Detect which cell encompasses the target text, then output its (x, y) center coordinate. 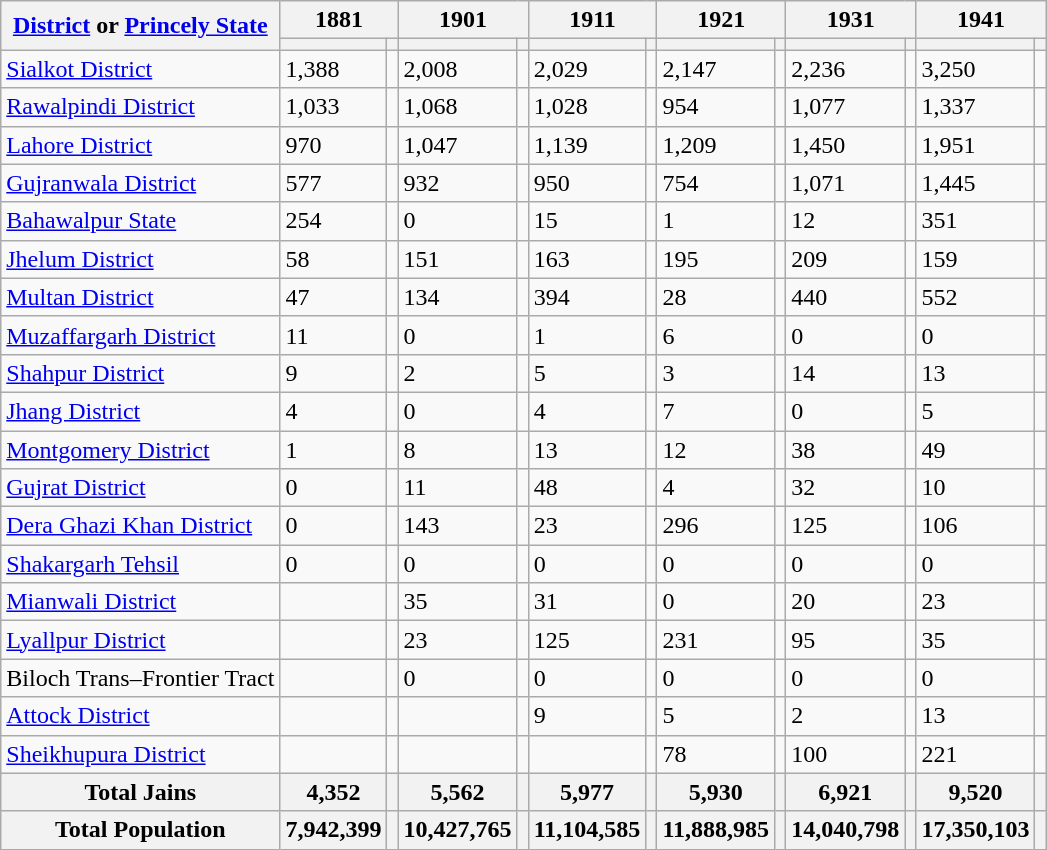
1881 (339, 20)
47 (334, 297)
Rawalpindi District (140, 107)
5,930 (716, 792)
17,350,103 (976, 830)
Dera Ghazi Khan District (140, 526)
15 (587, 221)
209 (846, 259)
95 (846, 640)
2,147 (716, 69)
100 (846, 754)
Mianwali District (140, 602)
231 (716, 640)
1,337 (976, 107)
351 (976, 221)
296 (716, 526)
Jhelum District (140, 259)
Sheikhupura District (140, 754)
Shakargarh Tehsil (140, 564)
7 (716, 411)
1,047 (458, 145)
3,250 (976, 69)
221 (976, 754)
Montgomery District (140, 449)
7,942,399 (334, 830)
1,951 (976, 145)
1,209 (716, 145)
2,236 (846, 69)
143 (458, 526)
11,888,985 (716, 830)
58 (334, 259)
49 (976, 449)
5,562 (458, 792)
151 (458, 259)
4,352 (334, 792)
1911 (592, 20)
950 (587, 183)
8 (458, 449)
10,427,765 (458, 830)
Biloch Trans–Frontier Tract (140, 678)
Jhang District (140, 411)
1,077 (846, 107)
9,520 (976, 792)
5,977 (587, 792)
2,008 (458, 69)
254 (334, 221)
1,450 (846, 145)
38 (846, 449)
754 (716, 183)
11,104,585 (587, 830)
106 (976, 526)
1,445 (976, 183)
Lahore District (140, 145)
134 (458, 297)
Attock District (140, 716)
32 (846, 488)
Shahpur District (140, 373)
552 (976, 297)
20 (846, 602)
14 (846, 373)
1,071 (846, 183)
6,921 (846, 792)
Muzaffargarh District (140, 335)
932 (458, 183)
Lyallpur District (140, 640)
31 (587, 602)
Total Population (140, 830)
Gujrat District (140, 488)
Sialkot District (140, 69)
14,040,798 (846, 830)
District or Princely State (140, 26)
394 (587, 297)
163 (587, 259)
6 (716, 335)
78 (716, 754)
577 (334, 183)
2,029 (587, 69)
954 (716, 107)
1,028 (587, 107)
28 (716, 297)
970 (334, 145)
1921 (722, 20)
1,033 (334, 107)
1,068 (458, 107)
Total Jains (140, 792)
48 (587, 488)
10 (976, 488)
1941 (981, 20)
440 (846, 297)
1,388 (334, 69)
159 (976, 259)
Multan District (140, 297)
Bahawalpur State (140, 221)
1901 (463, 20)
1931 (851, 20)
195 (716, 259)
Gujranwala District (140, 183)
1,139 (587, 145)
3 (716, 373)
